From the cell containing the given text, extract its center point as [X, Y] coordinate. 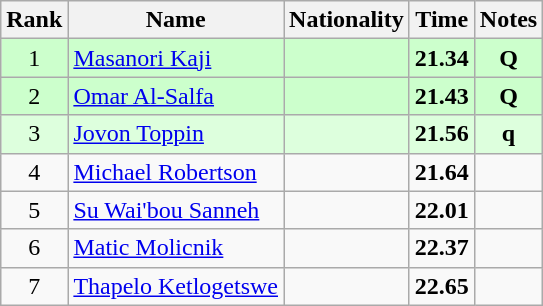
22.37 [442, 248]
6 [34, 248]
Rank [34, 20]
q [508, 134]
Thapelo Ketlogetswe [176, 286]
3 [34, 134]
Notes [508, 20]
21.34 [442, 58]
21.64 [442, 172]
Nationality [347, 20]
21.43 [442, 96]
Michael Robertson [176, 172]
22.01 [442, 210]
Matic Molicnik [176, 248]
Su Wai'bou Sanneh [176, 210]
Masanori Kaji [176, 58]
7 [34, 286]
Jovon Toppin [176, 134]
Time [442, 20]
5 [34, 210]
2 [34, 96]
21.56 [442, 134]
4 [34, 172]
Omar Al-Salfa [176, 96]
Name [176, 20]
22.65 [442, 286]
1 [34, 58]
